Extract the [x, y] coordinate from the center of the cell holding the provided text.  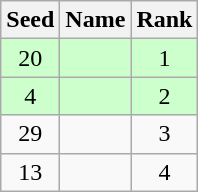
Rank [164, 20]
13 [30, 172]
Seed [30, 20]
2 [164, 96]
Name [96, 20]
20 [30, 58]
1 [164, 58]
29 [30, 134]
3 [164, 134]
